Scan for the cell matching the given text and deliver its (X, Y) coordinate at center. 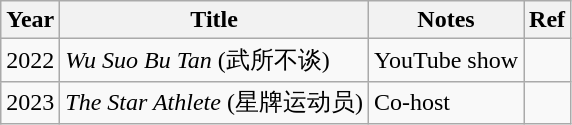
Notes (446, 20)
Ref (548, 20)
Wu Suo Bu Tan (武所不谈) (214, 60)
2022 (30, 60)
YouTube show (446, 60)
Title (214, 20)
The Star Athlete (星牌运动员) (214, 102)
2023 (30, 102)
Year (30, 20)
Co-host (446, 102)
